Detect which cell encompasses the target text, then output its [X, Y] center coordinate. 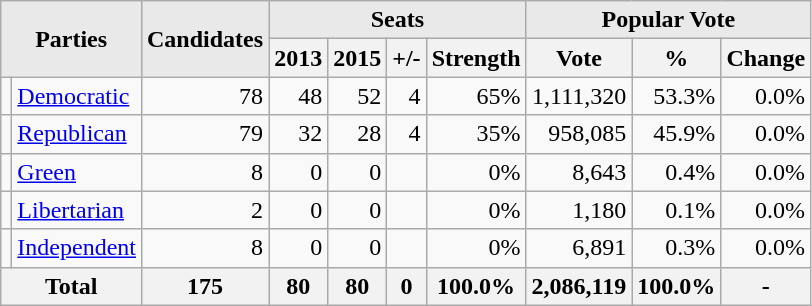
+/- [406, 58]
% [676, 58]
1,180 [579, 210]
53.3% [676, 96]
Green [77, 172]
Seats [398, 20]
8,643 [579, 172]
Popular Vote [668, 20]
0.4% [676, 172]
0.3% [676, 248]
Libertarian [77, 210]
175 [204, 286]
0.1% [676, 210]
2,086,119 [579, 286]
78 [204, 96]
2013 [298, 58]
45.9% [676, 134]
Vote [579, 58]
2015 [358, 58]
Strength [476, 58]
Total [72, 286]
958,085 [579, 134]
Independent [77, 248]
- [766, 286]
Democratic [77, 96]
2 [204, 210]
Change [766, 58]
65% [476, 96]
Republican [77, 134]
6,891 [579, 248]
52 [358, 96]
48 [298, 96]
Candidates [204, 39]
1,111,320 [579, 96]
35% [476, 134]
32 [298, 134]
79 [204, 134]
28 [358, 134]
Parties [72, 39]
